Capture the cell that displays the provided text and extract its (x, y) central coordinate. 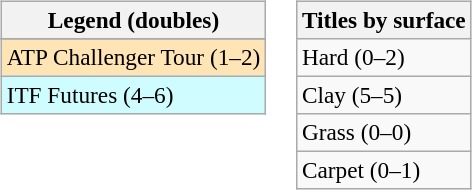
Carpet (0–1) (384, 171)
Grass (0–0) (384, 133)
Hard (0–2) (384, 57)
ATP Challenger Tour (1–2) (133, 57)
Titles by surface (384, 20)
Legend (doubles) (133, 20)
ITF Futures (4–6) (133, 95)
Clay (5–5) (384, 95)
